Return the [x, y] coordinate for the center point of the cell that contains the specified text.  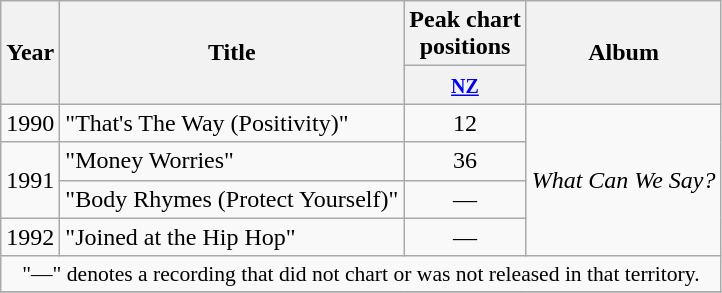
Album [624, 52]
Peak chartpositions [465, 34]
Title [232, 52]
36 [465, 161]
"Body Rhymes (Protect Yourself)" [232, 199]
"Money Worries" [232, 161]
"That's The Way (Positivity)" [232, 123]
1992 [30, 237]
1990 [30, 123]
Year [30, 52]
"Joined at the Hip Hop" [232, 237]
"—" denotes a recording that did not chart or was not released in that territory. [361, 274]
1991 [30, 180]
What Can We Say? [624, 180]
12 [465, 123]
NZ [465, 85]
